Find where the given text appears and provide that cell's center as [X, Y] coordinate. 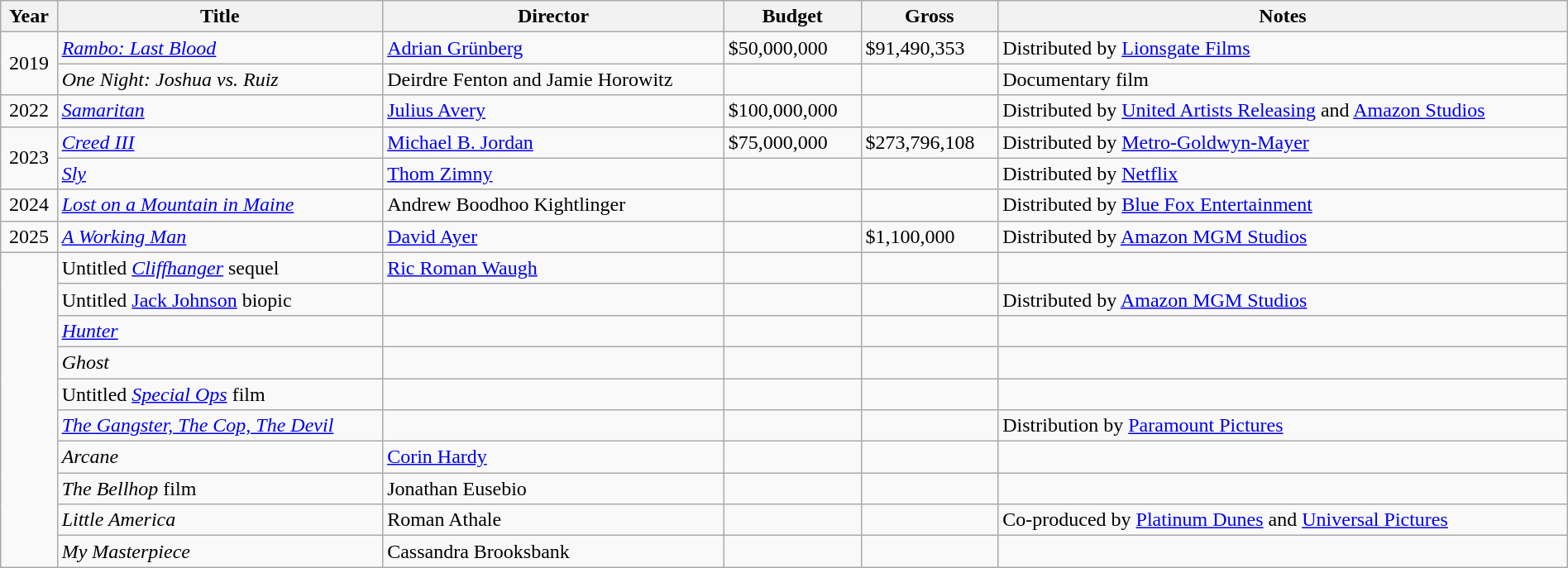
$91,490,353 [930, 48]
Creed III [220, 142]
One Night: Joshua vs. Ruiz [220, 79]
$100,000,000 [792, 111]
Julius Avery [554, 111]
My Masterpiece [220, 551]
David Ayer [554, 236]
Hunter [220, 331]
$50,000,000 [792, 48]
Distributed by Lionsgate Films [1284, 48]
Cassandra Brooksbank [554, 551]
Lost on a Mountain in Maine [220, 205]
A Working Man [220, 236]
Samaritan [220, 111]
Notes [1284, 17]
Rambo: Last Blood [220, 48]
Ghost [220, 362]
Year [29, 17]
The Gangster, The Cop, The Devil [220, 426]
Thom Zimny [554, 174]
Untitled Cliffhanger sequel [220, 268]
Arcane [220, 457]
$75,000,000 [792, 142]
Deirdre Fenton and Jamie Horowitz [554, 79]
Distributed by Metro-Goldwyn-Mayer [1284, 142]
Andrew Boodhoo Kightlinger [554, 205]
Director [554, 17]
Untitled Jack Johnson biopic [220, 299]
Jonathan Eusebio [554, 489]
Documentary film [1284, 79]
Adrian Grünberg [554, 48]
Little America [220, 520]
Distributed by Blue Fox Entertainment [1284, 205]
Budget [792, 17]
Ric Roman Waugh [554, 268]
Title [220, 17]
Corin Hardy [554, 457]
Michael B. Jordan [554, 142]
2022 [29, 111]
2023 [29, 158]
The Bellhop film [220, 489]
Untitled Special Ops film [220, 394]
2024 [29, 205]
$273,796,108 [930, 142]
Co-produced by Platinum Dunes and Universal Pictures [1284, 520]
Gross [930, 17]
Sly [220, 174]
2019 [29, 64]
Distribution by Paramount Pictures [1284, 426]
$1,100,000 [930, 236]
Distributed by Netflix [1284, 174]
2025 [29, 236]
Distributed by United Artists Releasing and Amazon Studios [1284, 111]
Roman Athale [554, 520]
